Provide the [X, Y] coordinate of the cell's center where the given text is located.  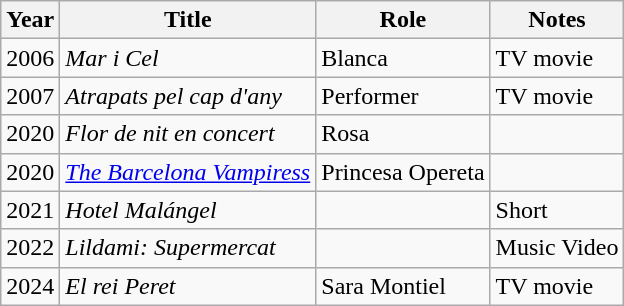
2006 [30, 58]
Rosa [403, 134]
Mar i Cel [188, 58]
2021 [30, 210]
2007 [30, 96]
Role [403, 20]
Lildami: Supermercat [188, 248]
Blanca [403, 58]
Year [30, 20]
Sara Montiel [403, 286]
2022 [30, 248]
El rei Peret [188, 286]
Princesa Opereta [403, 172]
Title [188, 20]
Short [557, 210]
The Barcelona Vampiress [188, 172]
Flor de nit en concert [188, 134]
Hotel Malángel [188, 210]
Music Video [557, 248]
Performer [403, 96]
2024 [30, 286]
Notes [557, 20]
Atrapats pel cap d'any [188, 96]
